Determine the (X, Y) coordinate at the center of the cell enclosing the given text.  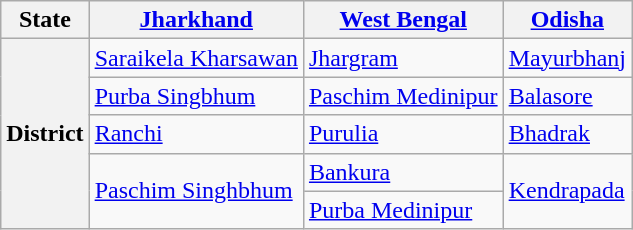
District (45, 134)
Saraikela Kharsawan (196, 58)
Paschim Singhbhum (196, 191)
Jhargram (403, 58)
Kendrapada (567, 191)
Paschim Medinipur (403, 96)
Purba Medinipur (403, 210)
Balasore (567, 96)
State (45, 20)
Purulia (403, 134)
West Bengal (403, 20)
Jharkhand (196, 20)
Purba Singbhum (196, 96)
Bankura (403, 172)
Mayurbhanj (567, 58)
Ranchi (196, 134)
Odisha (567, 20)
Bhadrak (567, 134)
